Locate the cell with the specified text and output its (x, y) center coordinate. 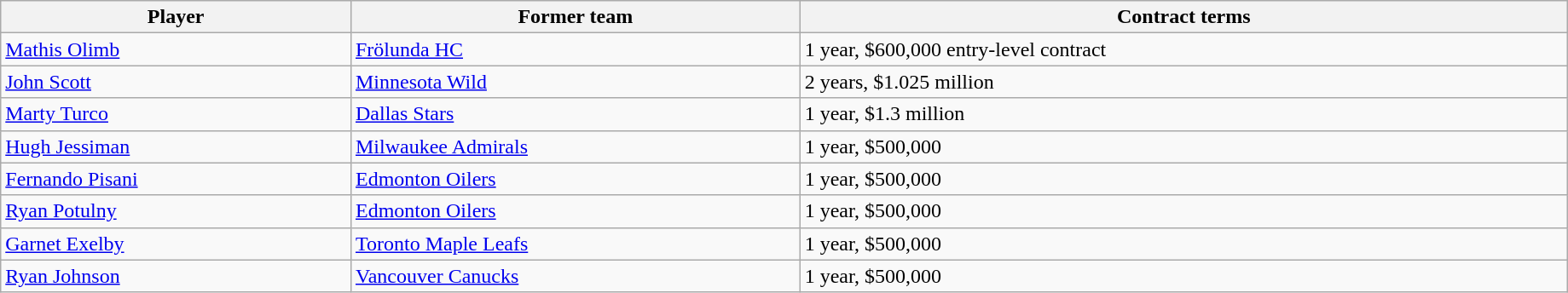
2 years, $1.025 million (1183, 82)
Garnet Exelby (176, 244)
Player (176, 17)
Dallas Stars (575, 114)
Former team (575, 17)
John Scott (176, 82)
1 year, $1.3 million (1183, 114)
Hugh Jessiman (176, 146)
Vancouver Canucks (575, 276)
Ryan Potulny (176, 211)
Fernando Pisani (176, 179)
Mathis Olimb (176, 49)
Marty Turco (176, 114)
Ryan Johnson (176, 276)
Contract terms (1183, 17)
Milwaukee Admirals (575, 146)
1 year, $600,000 entry-level contract (1183, 49)
Frölunda HC (575, 49)
Toronto Maple Leafs (575, 244)
Minnesota Wild (575, 82)
